Search for the cell housing the specified text and yield its (x, y) center coordinate. 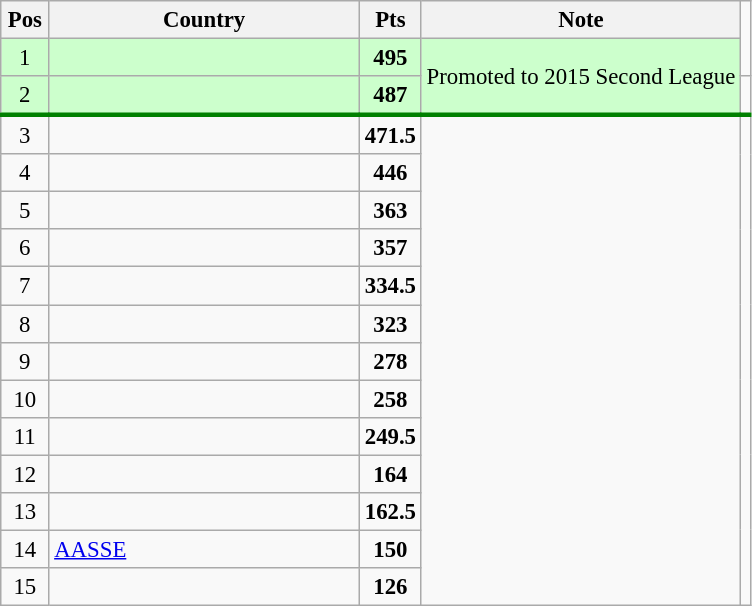
323 (390, 324)
258 (390, 399)
15 (25, 587)
4 (25, 173)
471.5 (390, 134)
Pos (25, 20)
249.5 (390, 436)
9 (25, 361)
334.5 (390, 286)
1 (25, 58)
12 (25, 474)
162.5 (390, 512)
5 (25, 211)
487 (390, 96)
126 (390, 587)
2 (25, 96)
6 (25, 249)
AASSE (204, 549)
446 (390, 173)
Pts (390, 20)
278 (390, 361)
8 (25, 324)
11 (25, 436)
357 (390, 249)
3 (25, 134)
Country (204, 20)
363 (390, 211)
7 (25, 286)
Note (580, 20)
13 (25, 512)
150 (390, 549)
495 (390, 58)
164 (390, 474)
14 (25, 549)
10 (25, 399)
Promoted to 2015 Second League (580, 78)
